Determine the [X, Y] coordinate at the center of the cell enclosing the given text.  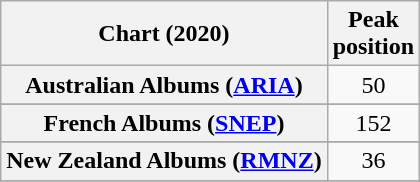
Australian Albums (ARIA) [164, 85]
Peakposition [373, 34]
French Albums (SNEP) [164, 123]
152 [373, 123]
50 [373, 85]
36 [373, 161]
New Zealand Albums (RMNZ) [164, 161]
Chart (2020) [164, 34]
